Pinpoint the cell where the given text exists, returning its (X, Y) midpoint coordinate. 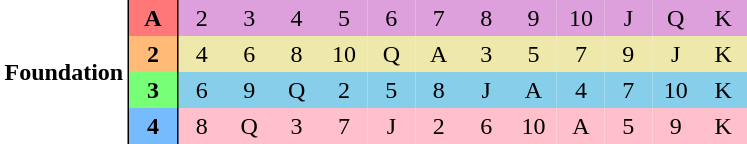
Foundation (64, 72)
